Provide the [x, y] coordinate of the cell's center where the given text is located.  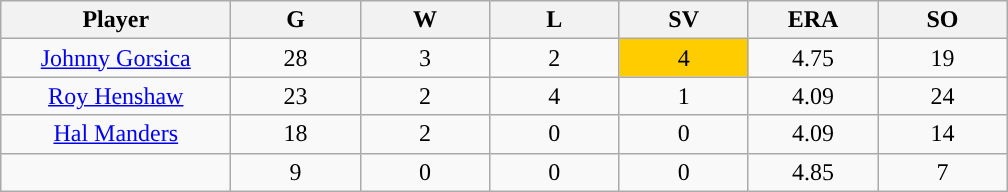
14 [942, 134]
G [296, 20]
23 [296, 96]
Player [116, 20]
3 [424, 58]
Roy Henshaw [116, 96]
7 [942, 172]
9 [296, 172]
L [554, 20]
SO [942, 20]
ERA [812, 20]
24 [942, 96]
18 [296, 134]
28 [296, 58]
SV [684, 20]
W [424, 20]
Johnny Gorsica [116, 58]
1 [684, 96]
Hal Manders [116, 134]
4.85 [812, 172]
4.75 [812, 58]
19 [942, 58]
